Identify which cell holds the provided text, then report its [X, Y] central coordinate. 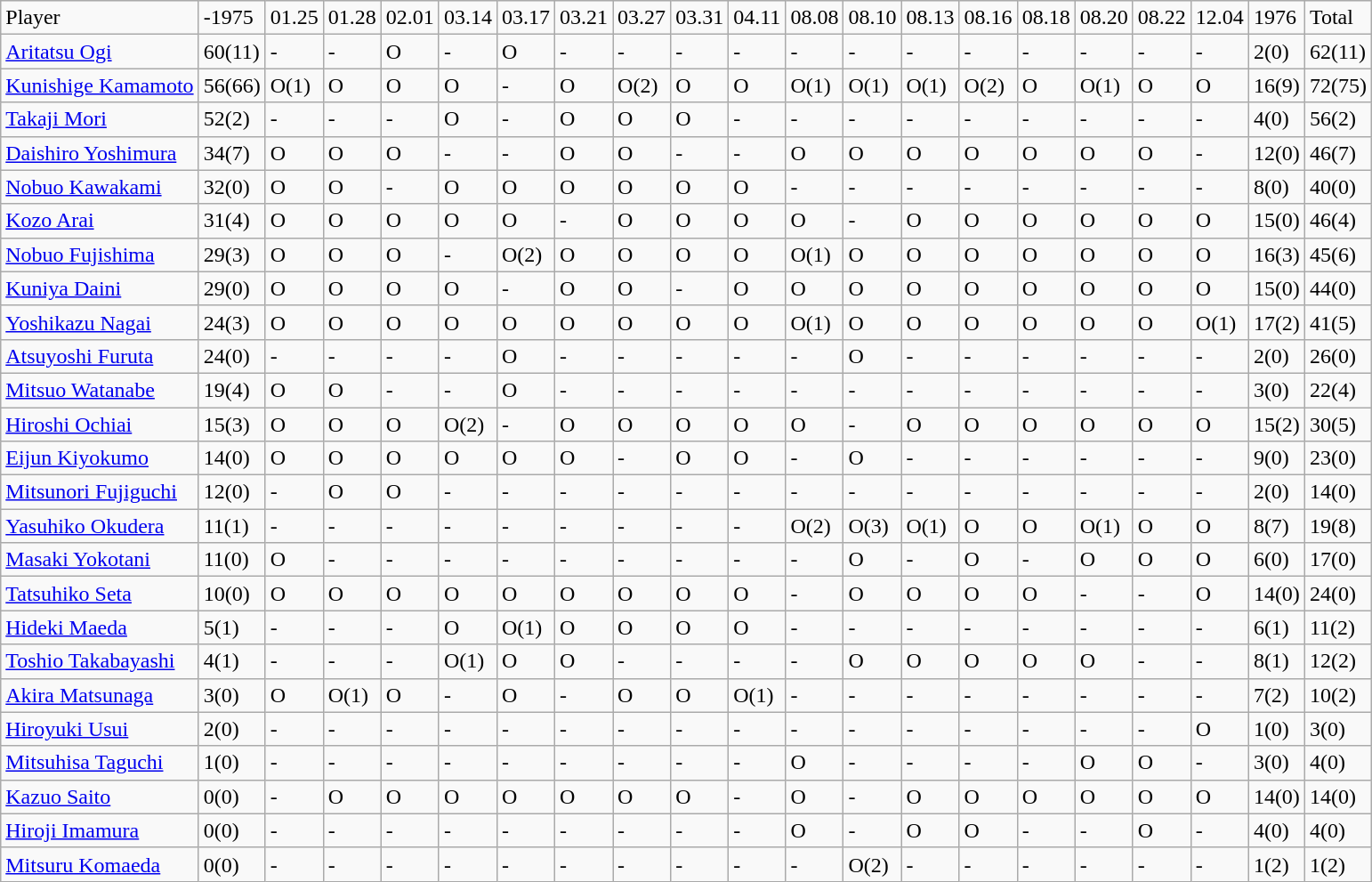
15(2) [1276, 425]
24(3) [231, 322]
08.20 [1103, 18]
Eijun Kiyokumo [100, 458]
08.13 [931, 18]
46(4) [1338, 221]
60(11) [231, 52]
Daishiro Yoshimura [100, 153]
15(3) [231, 425]
08.08 [815, 18]
08.10 [872, 18]
Yoshikazu Nagai [100, 322]
Kuniya Daini [100, 288]
19(4) [231, 390]
Yasuhiko Okudera [100, 526]
03.31 [699, 18]
03.14 [468, 18]
08.18 [1046, 18]
11(0) [231, 560]
Kozo Arai [100, 221]
Mitsunori Fujiguchi [100, 492]
31(4) [231, 221]
Takaji Mori [100, 119]
08.22 [1162, 18]
02.01 [409, 18]
Kazuo Saito [100, 797]
45(6) [1338, 255]
30(5) [1338, 425]
10(2) [1338, 695]
46(7) [1338, 153]
22(4) [1338, 390]
8(1) [1276, 661]
19(8) [1338, 526]
03.17 [525, 18]
29(3) [231, 255]
62(11) [1338, 52]
Nobuo Kawakami [100, 187]
08.16 [988, 18]
9(0) [1276, 458]
1976 [1276, 18]
56(66) [231, 85]
17(0) [1338, 560]
29(0) [231, 288]
6(1) [1276, 627]
Mitsuru Komaeda [100, 864]
Hideki Maeda [100, 627]
44(0) [1338, 288]
4(1) [231, 661]
Aritatsu Ogi [100, 52]
40(0) [1338, 187]
41(5) [1338, 322]
Tatsuhiko Seta [100, 594]
Hiroji Imamura [100, 830]
01.28 [352, 18]
10(0) [231, 594]
Hiroshi Ochiai [100, 425]
12(2) [1338, 661]
26(0) [1338, 356]
16(3) [1276, 255]
Masaki Yokotani [100, 560]
Toshio Takabayashi [100, 661]
5(1) [231, 627]
-1975 [231, 18]
52(2) [231, 119]
11(2) [1338, 627]
O(3) [872, 526]
Mitsuo Watanabe [100, 390]
04.11 [757, 18]
16(9) [1276, 85]
03.21 [584, 18]
8(7) [1276, 526]
Atsuyoshi Furuta [100, 356]
6(0) [1276, 560]
56(2) [1338, 119]
Kunishige Kamamoto [100, 85]
Total [1338, 18]
01.25 [294, 18]
03.27 [642, 18]
72(75) [1338, 85]
23(0) [1338, 458]
34(7) [231, 153]
Akira Matsunaga [100, 695]
Nobuo Fujishima [100, 255]
7(2) [1276, 695]
11(1) [231, 526]
Mitsuhisa Taguchi [100, 763]
Hiroyuki Usui [100, 729]
32(0) [231, 187]
8(0) [1276, 187]
Player [100, 18]
17(2) [1276, 322]
12.04 [1219, 18]
